Provide the (X, Y) coordinate of the cell's center where the given text is located.  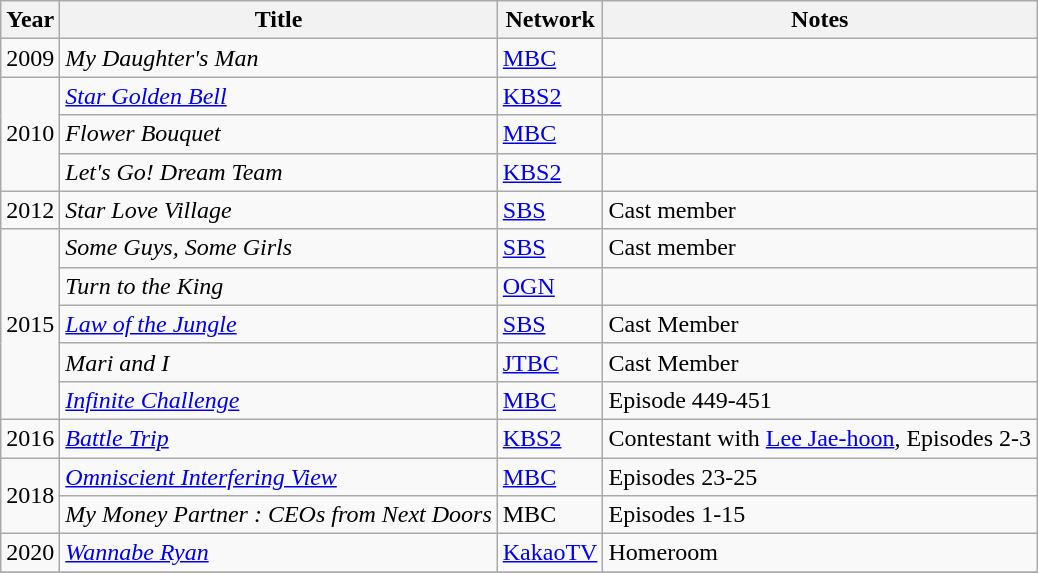
2015 (30, 324)
Episode 449-451 (820, 400)
Star Golden Bell (278, 96)
Contestant with Lee Jae-hoon, Episodes 2-3 (820, 438)
Network (550, 20)
Let's Go! Dream Team (278, 172)
Law of the Jungle (278, 324)
Turn to the King (278, 286)
2009 (30, 58)
2018 (30, 496)
Episodes 23-25 (820, 477)
My Daughter's Man (278, 58)
2016 (30, 438)
Flower Bouquet (278, 134)
Episodes 1-15 (820, 515)
Notes (820, 20)
2012 (30, 210)
JTBC (550, 362)
My Money Partner : CEOs from Next Doors (278, 515)
Some Guys, Some Girls (278, 248)
2020 (30, 553)
Year (30, 20)
Mari and I (278, 362)
KakaoTV (550, 553)
Wannabe Ryan (278, 553)
Battle Trip (278, 438)
Homeroom (820, 553)
Title (278, 20)
2010 (30, 134)
Infinite Challenge (278, 400)
Star Love Village (278, 210)
OGN (550, 286)
Omniscient Interfering View (278, 477)
